Return the (x, y) coordinate for the center point of the cell that contains the specified text.  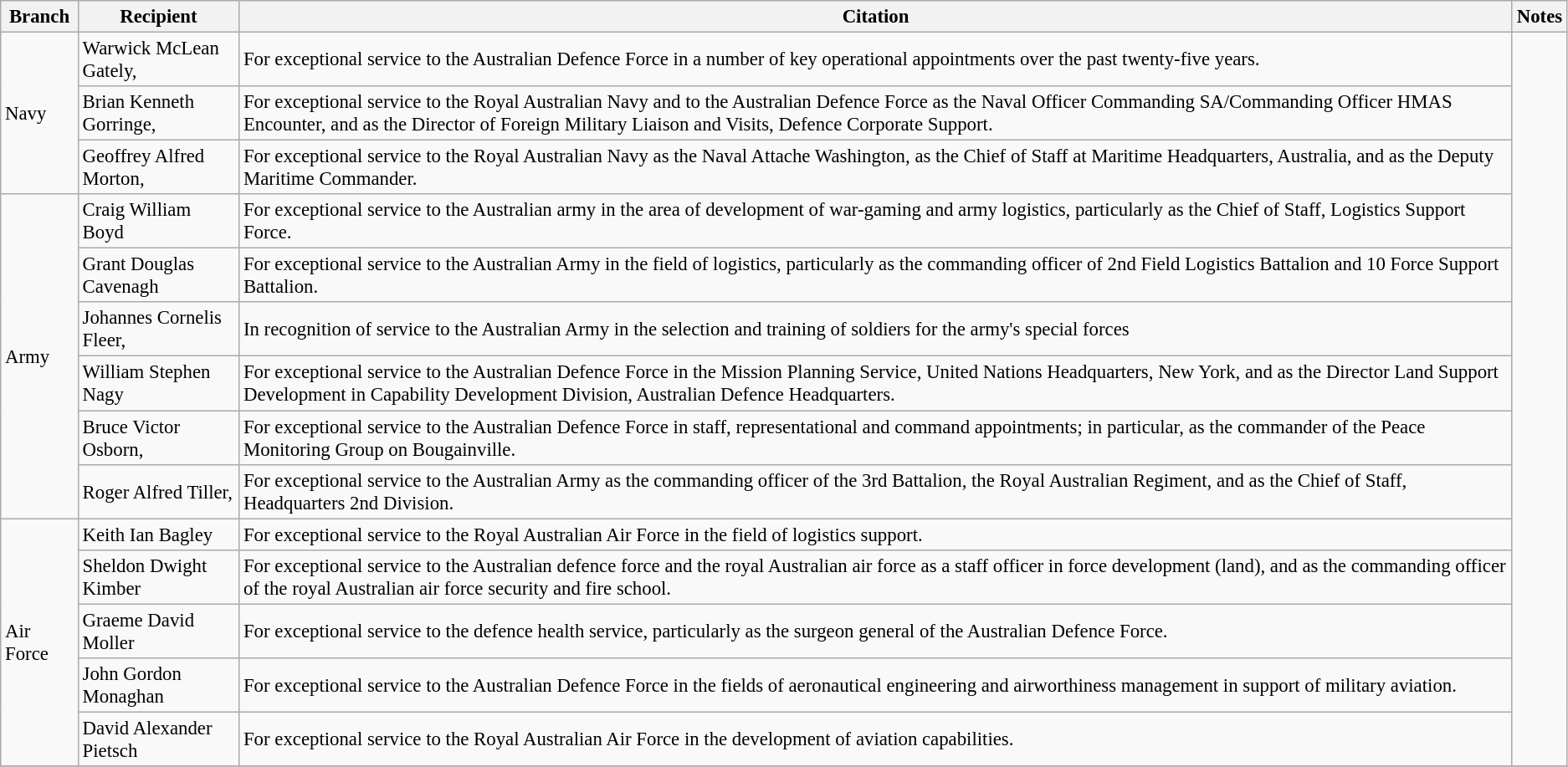
Keith Ian Bagley (158, 534)
John Gordon Monaghan (158, 686)
Navy (40, 114)
David Alexander Pietsch (158, 739)
William Stephen Nagy (158, 383)
For exceptional service to the Australian Defence Force in a number of key operational appointments over the past twenty-five years. (876, 60)
Branch (40, 17)
Brian Kenneth Gorringe, (158, 114)
Grant Douglas Cavenagh (158, 276)
Air Force (40, 642)
Roger Alfred Tiller, (158, 492)
Warwick McLean Gately, (158, 60)
Sheldon Dwight Kimber (158, 577)
Bruce Victor Osborn, (158, 438)
In recognition of service to the Australian Army in the selection and training of soldiers for the army's special forces (876, 330)
Johannes Cornelis Fleer, (158, 330)
Graeme David Moller (158, 631)
For exceptional service to the defence health service, particularly as the surgeon general of the Australian Defence Force. (876, 631)
Army (40, 356)
Citation (876, 17)
For exceptional service to the Royal Australian Air Force in the development of aviation capabilities. (876, 739)
Notes (1540, 17)
Recipient (158, 17)
Geoffrey Alfred Morton, (158, 167)
Craig William Boyd (158, 221)
For exceptional service to the Royal Australian Air Force in the field of logistics support. (876, 534)
